Return the [x, y] coordinate for the center point of the cell that contains the specified text.  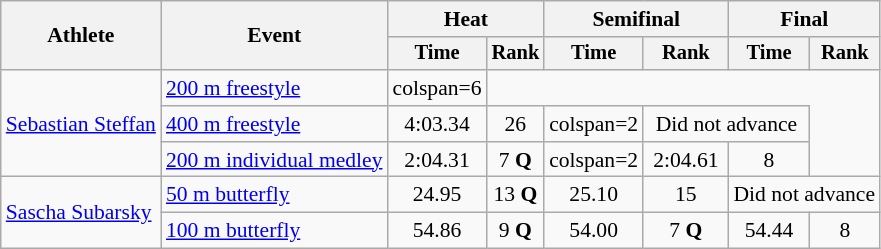
200 m individual medley [274, 160]
54.00 [594, 231]
4:03.34 [438, 124]
Sascha Subarsky [81, 212]
Sebastian Steffan [81, 124]
9 Q [516, 231]
15 [686, 195]
24.95 [438, 195]
Final [804, 19]
50 m butterfly [274, 195]
Semifinal [636, 19]
54.44 [768, 231]
400 m freestyle [274, 124]
13 Q [516, 195]
200 m freestyle [274, 88]
26 [516, 124]
Heat [466, 19]
2:04.61 [686, 160]
54.86 [438, 231]
25.10 [594, 195]
2:04.31 [438, 160]
colspan=6 [438, 88]
Athlete [81, 36]
Event [274, 36]
100 m butterfly [274, 231]
